Return (x, y) of the center of cell containing provided text 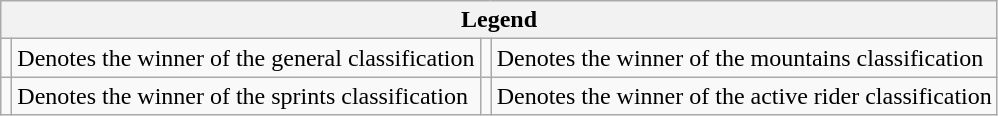
Legend (500, 20)
Denotes the winner of the general classification (246, 58)
Denotes the winner of the mountains classification (744, 58)
Denotes the winner of the sprints classification (246, 96)
Denotes the winner of the active rider classification (744, 96)
